Extract the [x, y] coordinate from the center of the cell holding the provided text.  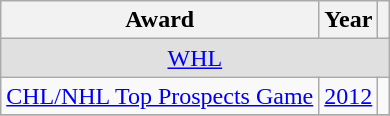
2012 [348, 96]
Year [348, 20]
WHL [195, 58]
Award [160, 20]
CHL/NHL Top Prospects Game [160, 96]
